Find where the given text appears and provide that cell's center as [x, y] coordinate. 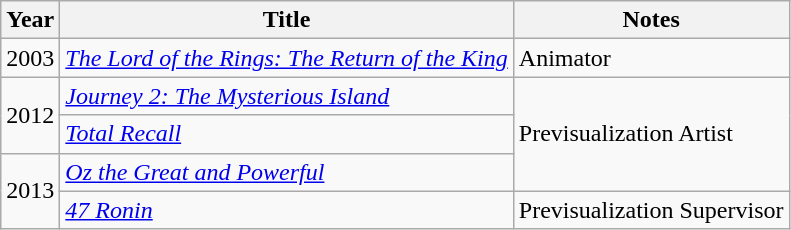
Previsualization Supervisor [651, 210]
The Lord of the Rings: The Return of the King [286, 58]
2013 [30, 191]
Journey 2: The Mysterious Island [286, 96]
Previsualization Artist [651, 134]
47 Ronin [286, 210]
2012 [30, 115]
Notes [651, 20]
Title [286, 20]
Year [30, 20]
Animator [651, 58]
2003 [30, 58]
Total Recall [286, 134]
Oz the Great and Powerful [286, 172]
